Extract the [X, Y] coordinate from the center of the cell holding the provided text.  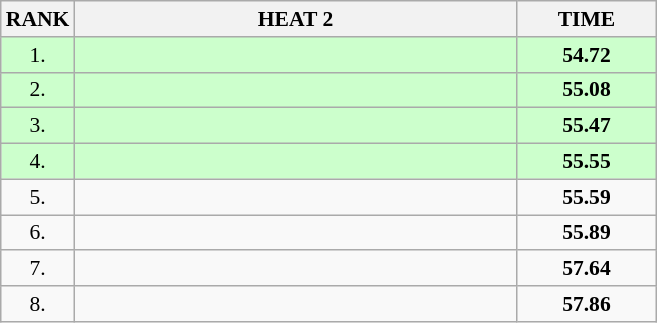
55.08 [587, 90]
TIME [587, 19]
55.89 [587, 233]
8. [38, 304]
57.64 [587, 269]
54.72 [587, 55]
HEAT 2 [295, 19]
55.59 [587, 197]
55.55 [587, 162]
7. [38, 269]
55.47 [587, 126]
2. [38, 90]
57.86 [587, 304]
5. [38, 197]
4. [38, 162]
6. [38, 233]
3. [38, 126]
RANK [38, 19]
1. [38, 55]
